From the cell containing the given text, extract its center point as [x, y] coordinate. 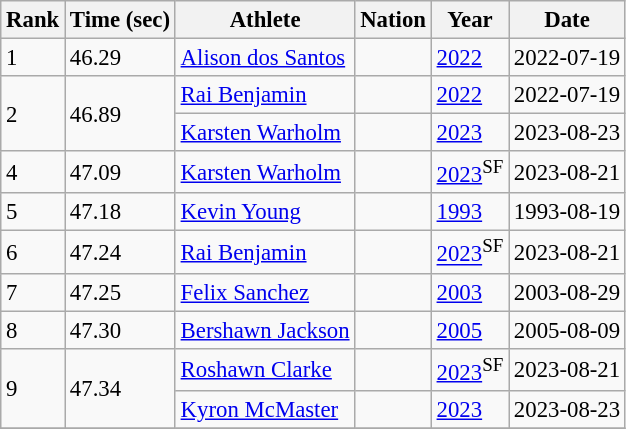
2005 [470, 330]
46.89 [120, 114]
46.29 [120, 58]
2005-08-09 [568, 330]
8 [33, 330]
47.18 [120, 213]
4 [33, 172]
Nation [393, 20]
1993 [470, 213]
2 [33, 114]
Time (sec) [120, 20]
Athlete [265, 20]
47.34 [120, 388]
7 [33, 292]
47.25 [120, 292]
Alison dos Santos [265, 58]
Date [568, 20]
Rank [33, 20]
Bershawn Jackson [265, 330]
9 [33, 388]
2003 [470, 292]
Kevin Young [265, 213]
Roshawn Clarke [265, 369]
47.30 [120, 330]
5 [33, 213]
1993-08-19 [568, 213]
47.24 [120, 252]
1 [33, 58]
Felix Sanchez [265, 292]
Year [470, 20]
2003-08-29 [568, 292]
6 [33, 252]
Kyron McMaster [265, 410]
47.09 [120, 172]
